Determine the [x, y] coordinate at the center of the cell enclosing the given text.  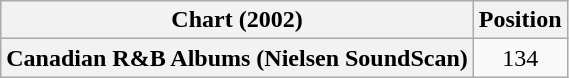
134 [520, 58]
Position [520, 20]
Chart (2002) [238, 20]
Canadian R&B Albums (Nielsen SoundScan) [238, 58]
